Pinpoint the cell where the given text exists, returning its [X, Y] midpoint coordinate. 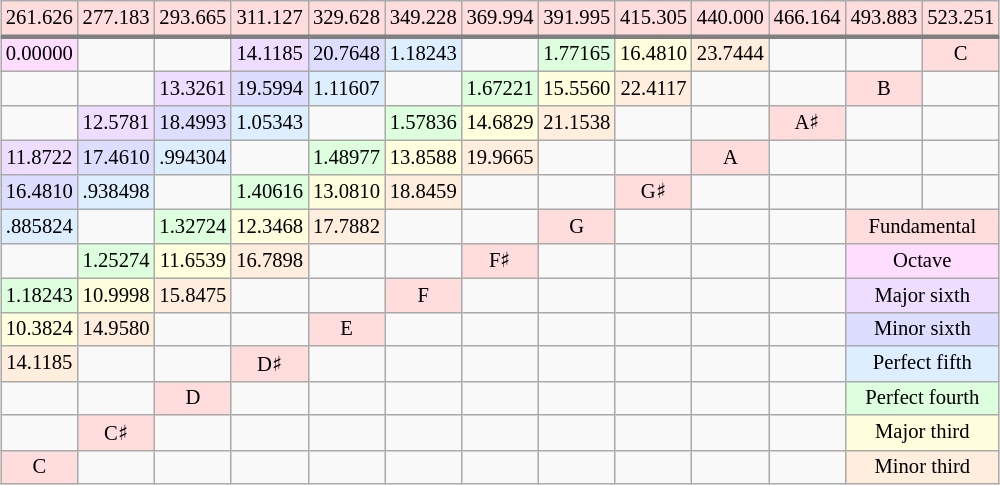
10.9998 [116, 295]
17.4610 [116, 157]
Fundamental [923, 226]
13.3261 [192, 88]
A♯ [808, 122]
Major third [923, 432]
.938498 [116, 192]
415.305 [654, 18]
1.57836 [424, 122]
Octave [923, 260]
D♯ [270, 364]
E [346, 329]
21.1538 [576, 122]
Perfect fourth [923, 398]
261.626 [40, 18]
19.9665 [500, 157]
16.7898 [270, 260]
1.77165 [576, 54]
23.7444 [730, 54]
466.164 [808, 18]
B [884, 88]
F [424, 295]
Minor sixth [923, 329]
20.7648 [346, 54]
C♯ [116, 432]
0.00000 [40, 54]
440.000 [730, 18]
391.995 [576, 18]
19.5994 [270, 88]
1.67221 [500, 88]
369.994 [500, 18]
.885824 [40, 226]
1.25274 [116, 260]
329.628 [346, 18]
11.8722 [40, 157]
14.6829 [500, 122]
17.7882 [346, 226]
1.40616 [270, 192]
10.3824 [40, 329]
311.127 [270, 18]
22.4117 [654, 88]
11.6539 [192, 260]
12.5781 [116, 122]
12.3468 [270, 226]
Minor third [923, 467]
Perfect fifth [923, 364]
1.48977 [346, 157]
293.665 [192, 18]
1.11607 [346, 88]
349.228 [424, 18]
18.8459 [424, 192]
A [730, 157]
1.05343 [270, 122]
15.8475 [192, 295]
F♯ [500, 260]
13.0810 [346, 192]
Major sixth [923, 295]
1.32724 [192, 226]
493.883 [884, 18]
18.4993 [192, 122]
G♯ [654, 192]
277.183 [116, 18]
13.8588 [424, 157]
G [576, 226]
D [192, 398]
14.9580 [116, 329]
523.251 [960, 18]
15.5560 [576, 88]
.994304 [192, 157]
